Detect which cell encompasses the target text, then output its (X, Y) center coordinate. 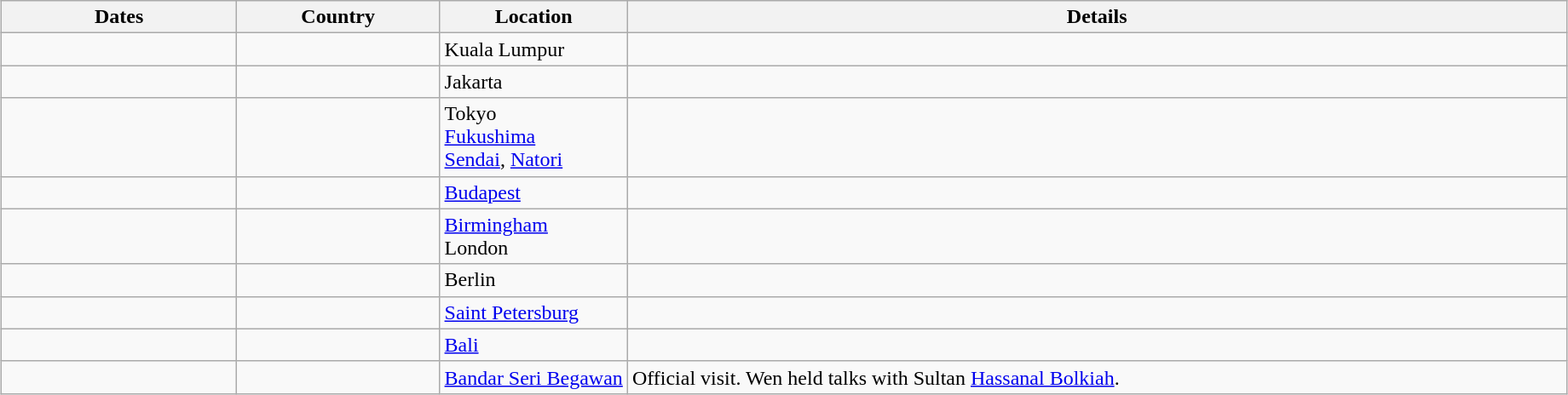
Details (1097, 17)
Saint Petersburg (533, 312)
BirminghamLondon (533, 237)
Country (337, 17)
Berlin (533, 280)
Official visit. Wen held talks with Sultan Hassanal Bolkiah. (1097, 377)
Bali (533, 345)
Budapest (533, 192)
Dates (119, 17)
Bandar Seri Begawan (533, 377)
Location (533, 17)
Jakarta (533, 82)
Kuala Lumpur (533, 49)
TokyoFukushimaSendai, Natori (533, 137)
